Output the [x, y] coordinate of the center of the cell containing the given text.  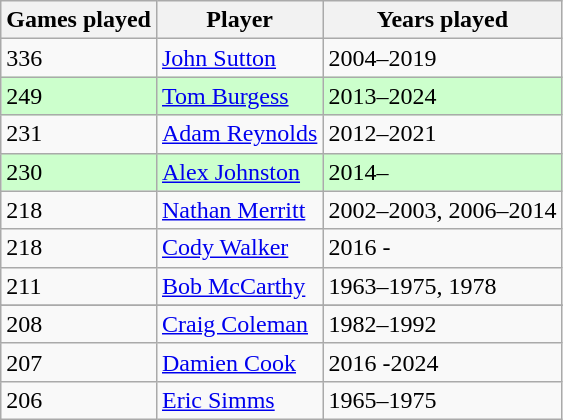
Bob McCarthy [239, 286]
Years played [442, 20]
Cody Walker [239, 248]
1982–1992 [442, 324]
Damien Cook [239, 362]
211 [79, 286]
249 [79, 96]
Adam Reynolds [239, 134]
1963–1975, 1978 [442, 286]
Alex Johnston [239, 172]
231 [79, 134]
Eric Simms [239, 400]
206 [79, 400]
Nathan Merritt [239, 210]
336 [79, 58]
Games played [79, 20]
207 [79, 362]
John Sutton [239, 58]
Player [239, 20]
2016 -2024 [442, 362]
2013–2024 [442, 96]
208 [79, 324]
1965–1975 [442, 400]
2004–2019 [442, 58]
2012–2021 [442, 134]
2002–2003, 2006–2014 [442, 210]
2016 - [442, 248]
230 [79, 172]
Craig Coleman [239, 324]
2014– [442, 172]
Tom Burgess [239, 96]
